Locate the cell with the specified text and output its [X, Y] center coordinate. 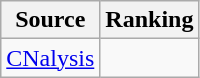
Source [50, 20]
Ranking [150, 20]
CNalysis [50, 58]
